Capture the cell that displays the provided text and extract its (X, Y) central coordinate. 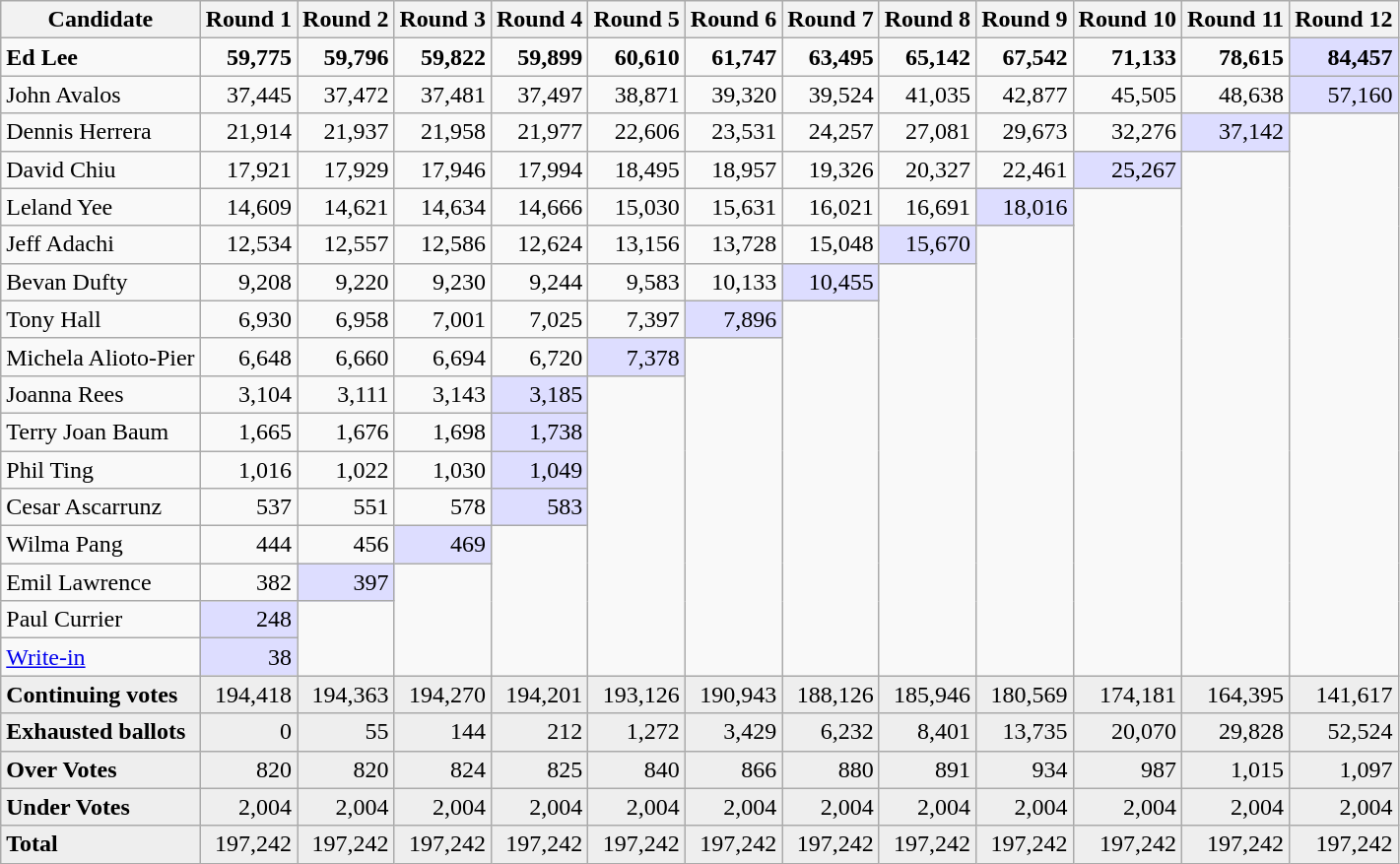
17,921 (248, 169)
13,728 (733, 244)
22,606 (636, 132)
16,021 (831, 207)
141,617 (1344, 695)
38,871 (636, 95)
8,401 (927, 732)
37,445 (248, 95)
12,586 (442, 244)
55 (346, 732)
Michela Alioto-Pier (100, 357)
37,142 (1235, 132)
16,691 (927, 207)
63,495 (831, 57)
38 (248, 657)
Round 3 (442, 20)
Paul Currier (100, 620)
578 (442, 507)
Bevan Dufty (100, 282)
20,327 (927, 169)
Round 2 (346, 20)
551 (346, 507)
Total (100, 844)
15,030 (636, 207)
7,378 (636, 357)
Exhausted ballots (100, 732)
21,958 (442, 132)
9,244 (539, 282)
3,429 (733, 732)
14,621 (346, 207)
6,660 (346, 357)
10,133 (733, 282)
3,185 (539, 394)
65,142 (927, 57)
3,143 (442, 394)
17,929 (346, 169)
14,609 (248, 207)
Jeff Adachi (100, 244)
Round 6 (733, 20)
934 (1025, 769)
Write-in (100, 657)
14,634 (442, 207)
6,694 (442, 357)
7,001 (442, 319)
John Avalos (100, 95)
537 (248, 507)
21,977 (539, 132)
18,957 (733, 169)
15,670 (927, 244)
825 (539, 769)
1,030 (442, 470)
469 (442, 545)
David Chiu (100, 169)
9,220 (346, 282)
61,747 (733, 57)
1,022 (346, 470)
1,016 (248, 470)
18,495 (636, 169)
7,896 (733, 319)
6,648 (248, 357)
Under Votes (100, 807)
Cesar Ascarrunz (100, 507)
15,048 (831, 244)
Round 9 (1025, 20)
190,943 (733, 695)
84,457 (1344, 57)
212 (539, 732)
193,126 (636, 695)
824 (442, 769)
Phil Ting (100, 470)
Ed Lee (100, 57)
0 (248, 732)
45,505 (1127, 95)
144 (442, 732)
Terry Joan Baum (100, 432)
174,181 (1127, 695)
583 (539, 507)
60,610 (636, 57)
Round 12 (1344, 20)
71,133 (1127, 57)
6,958 (346, 319)
59,899 (539, 57)
18,016 (1025, 207)
Candidate (100, 20)
3,104 (248, 394)
6,232 (831, 732)
52,524 (1344, 732)
9,230 (442, 282)
1,665 (248, 432)
194,418 (248, 695)
840 (636, 769)
194,363 (346, 695)
59,775 (248, 57)
Round 11 (1235, 20)
456 (346, 545)
59,796 (346, 57)
Round 5 (636, 20)
39,320 (733, 95)
194,270 (442, 695)
48,638 (1235, 95)
1,097 (1344, 769)
17,994 (539, 169)
57,160 (1344, 95)
Round 7 (831, 20)
1,049 (539, 470)
Round 8 (927, 20)
39,524 (831, 95)
37,497 (539, 95)
23,531 (733, 132)
1,676 (346, 432)
15,631 (733, 207)
21,937 (346, 132)
Over Votes (100, 769)
12,624 (539, 244)
29,828 (1235, 732)
Round 4 (539, 20)
891 (927, 769)
42,877 (1025, 95)
Continuing votes (100, 695)
67,542 (1025, 57)
987 (1127, 769)
24,257 (831, 132)
25,267 (1127, 169)
Tony Hall (100, 319)
248 (248, 620)
Dennis Herrera (100, 132)
1,272 (636, 732)
29,673 (1025, 132)
9,583 (636, 282)
27,081 (927, 132)
1,738 (539, 432)
3,111 (346, 394)
22,461 (1025, 169)
12,534 (248, 244)
37,472 (346, 95)
880 (831, 769)
185,946 (927, 695)
78,615 (1235, 57)
14,666 (539, 207)
17,946 (442, 169)
382 (248, 582)
12,557 (346, 244)
Leland Yee (100, 207)
Emil Lawrence (100, 582)
21,914 (248, 132)
444 (248, 545)
6,930 (248, 319)
13,156 (636, 244)
Joanna Rees (100, 394)
13,735 (1025, 732)
194,201 (539, 695)
7,025 (539, 319)
59,822 (442, 57)
37,481 (442, 95)
6,720 (539, 357)
32,276 (1127, 132)
9,208 (248, 282)
7,397 (636, 319)
164,395 (1235, 695)
Wilma Pang (100, 545)
Round 1 (248, 20)
180,569 (1025, 695)
866 (733, 769)
188,126 (831, 695)
Round 10 (1127, 20)
19,326 (831, 169)
20,070 (1127, 732)
1,015 (1235, 769)
41,035 (927, 95)
10,455 (831, 282)
1,698 (442, 432)
397 (346, 582)
